Determine the (x, y) coordinate at the center of the cell enclosing the given text.  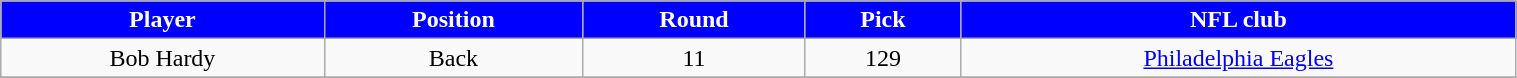
Position (454, 20)
Pick (883, 20)
NFL club (1238, 20)
129 (883, 58)
Round (694, 20)
Bob Hardy (162, 58)
Philadelphia Eagles (1238, 58)
Player (162, 20)
11 (694, 58)
Back (454, 58)
